Search for the cell housing the specified text and yield its [x, y] center coordinate. 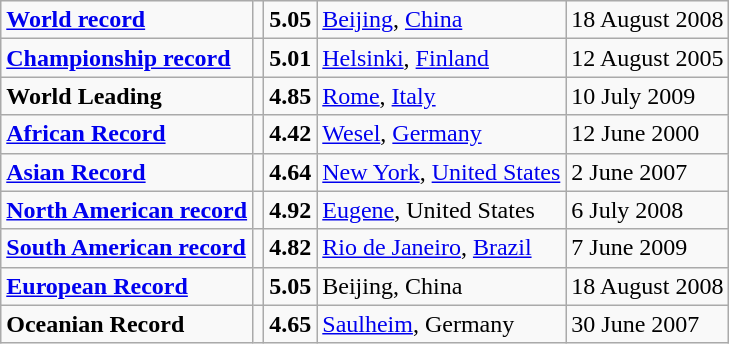
South American record [127, 248]
Asian Record [127, 172]
10 July 2009 [648, 96]
Eugene, United States [442, 210]
4.82 [290, 248]
Rome, Italy [442, 96]
4.42 [290, 134]
World Leading [127, 96]
6 July 2008 [648, 210]
Saulheim, Germany [442, 324]
4.92 [290, 210]
12 June 2000 [648, 134]
12 August 2005 [648, 58]
5.01 [290, 58]
North American record [127, 210]
4.65 [290, 324]
New York, United States [442, 172]
World record [127, 20]
2 June 2007 [648, 172]
4.85 [290, 96]
Wesel, Germany [442, 134]
Oceanian Record [127, 324]
Championship record [127, 58]
30 June 2007 [648, 324]
Rio de Janeiro, Brazil [442, 248]
7 June 2009 [648, 248]
African Record [127, 134]
4.64 [290, 172]
European Record [127, 286]
Helsinki, Finland [442, 58]
